Find where the given text appears and provide that cell's center as (x, y) coordinate. 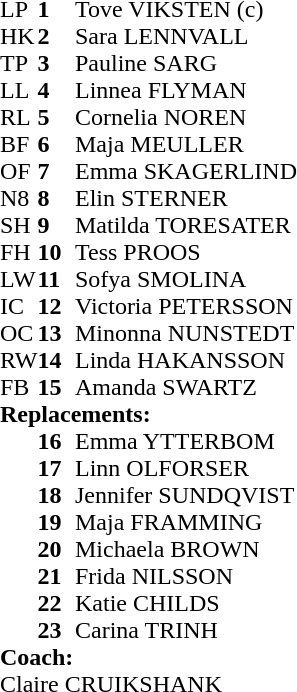
Sara LENNVALL (186, 36)
4 (57, 90)
Carina TRINH (186, 630)
Pauline SARG (186, 64)
N8 (19, 198)
11 (57, 280)
BF (19, 144)
Replacements: (148, 414)
RL (19, 118)
Emma YTTERBOM (186, 442)
IC (19, 306)
Minonna NUNSTEDT (186, 334)
Cornelia NOREN (186, 118)
22 (57, 604)
Frida NILSSON (186, 576)
8 (57, 198)
Linnea FLYMAN (186, 90)
13 (57, 334)
14 (57, 360)
20 (57, 550)
Maja FRAMMING (186, 522)
10 (57, 252)
TP (19, 64)
Amanda SWARTZ (186, 388)
OC (19, 334)
LL (19, 90)
5 (57, 118)
3 (57, 64)
9 (57, 226)
Jennifer SUNDQVIST (186, 496)
RW (19, 360)
Tess PROOS (186, 252)
Sofya SMOLINA (186, 280)
Emma SKAGERLIND (186, 172)
Michaela BROWN (186, 550)
Katie CHILDS (186, 604)
FB (19, 388)
Maja MEULLER (186, 144)
LW (19, 280)
19 (57, 522)
Coach: (148, 658)
Linn OLFORSER (186, 468)
Matilda TORESATER (186, 226)
18 (57, 496)
2 (57, 36)
15 (57, 388)
23 (57, 630)
Victoria PETERSSON (186, 306)
6 (57, 144)
SH (19, 226)
Elin STERNER (186, 198)
FH (19, 252)
17 (57, 468)
OF (19, 172)
Linda HAKANSSON (186, 360)
12 (57, 306)
7 (57, 172)
21 (57, 576)
16 (57, 442)
HK (19, 36)
